From the cell containing the given text, extract its center point as [X, Y] coordinate. 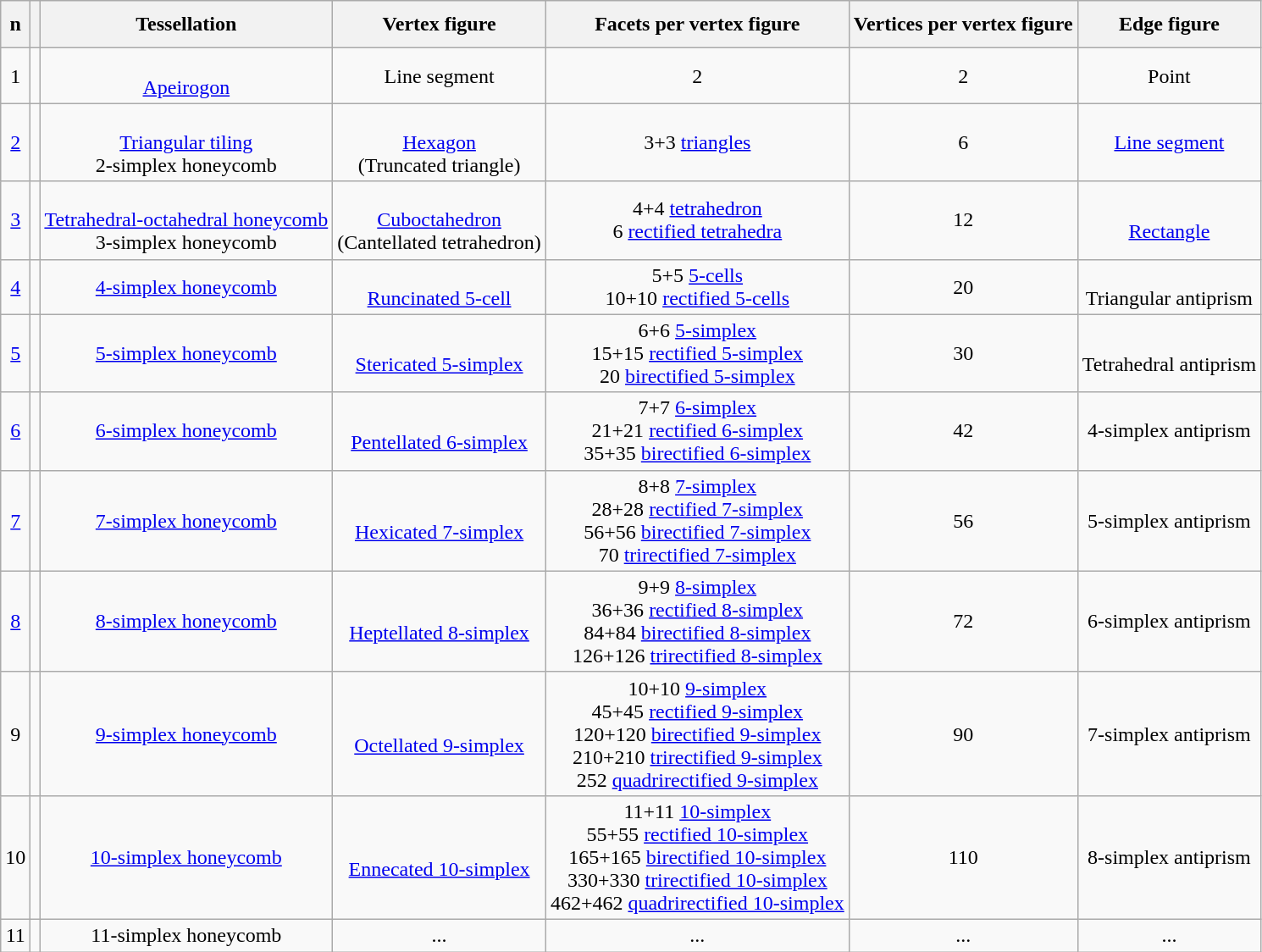
7+7 6-simplex21+21 rectified 6-simplex35+35 birectified 6-simplex [697, 431]
10-simplex honeycomb [186, 857]
8+8 7-simplex28+28 rectified 7-simplex56+56 birectified 7-simplex70 trirectified 7-simplex [697, 520]
7 [15, 520]
10 [15, 857]
Hexicated 7-simplex [440, 520]
Pentellated 6-simplex [440, 431]
7-simplex antiprism [1169, 733]
Heptellated 8-simplex [440, 622]
8 [15, 622]
Edge figure [1169, 25]
1 [15, 76]
6-simplex honeycomb [186, 431]
Apeirogon [186, 76]
7-simplex honeycomb [186, 520]
4-simplex antiprism [1169, 431]
8-simplex honeycomb [186, 622]
5-simplex antiprism [1169, 520]
Point [1169, 76]
Tessellation [186, 25]
56 [963, 520]
6-simplex antiprism [1169, 622]
Tetrahedral antiprism [1169, 353]
90 [963, 733]
Facets per vertex figure [697, 25]
10+10 9-simplex45+45 rectified 9-simplex120+120 birectified 9-simplex210+210 trirectified 9-simplex252 quadrirectified 9-simplex [697, 733]
n [15, 25]
Vertex figure [440, 25]
Ennecated 10-simplex [440, 857]
3 [15, 220]
9 [15, 733]
8-simplex antiprism [1169, 857]
6+6 5-simplex15+15 rectified 5-simplex20 birectified 5-simplex [697, 353]
Vertices per vertex figure [963, 25]
4 [15, 286]
72 [963, 622]
Cuboctahedron(Cantellated tetrahedron) [440, 220]
11+11 10-simplex55+55 rectified 10-simplex165+165 birectified 10-simplex330+330 trirectified 10-simplex462+462 quadrirectified 10-simplex [697, 857]
Octellated 9-simplex [440, 733]
Runcinated 5-cell [440, 286]
4-simplex honeycomb [186, 286]
20 [963, 286]
5+5 5-cells10+10 rectified 5-cells [697, 286]
30 [963, 353]
Triangular tiling2-simplex honeycomb [186, 142]
3+3 triangles [697, 142]
5-simplex honeycomb [186, 353]
9-simplex honeycomb [186, 733]
11-simplex honeycomb [186, 935]
Hexagon(Truncated triangle) [440, 142]
Triangular antiprism [1169, 286]
5 [15, 353]
Tetrahedral-octahedral honeycomb3-simplex honeycomb [186, 220]
110 [963, 857]
9+9 8-simplex36+36 rectified 8-simplex84+84 birectified 8-simplex126+126 trirectified 8-simplex [697, 622]
Rectangle [1169, 220]
42 [963, 431]
4+4 tetrahedron6 rectified tetrahedra [697, 220]
11 [15, 935]
12 [963, 220]
Stericated 5-simplex [440, 353]
